Identify which cell holds the provided text, then report its [X, Y] central coordinate. 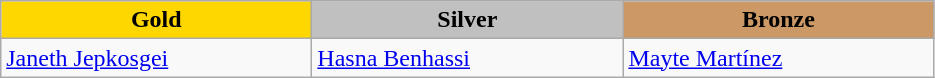
Bronze [778, 20]
Hasna Benhassi [468, 58]
Gold [156, 20]
Mayte Martínez [778, 58]
Silver [468, 20]
Janeth Jepkosgei [156, 58]
